Output the (x, y) coordinate of the center of the cell containing the given text.  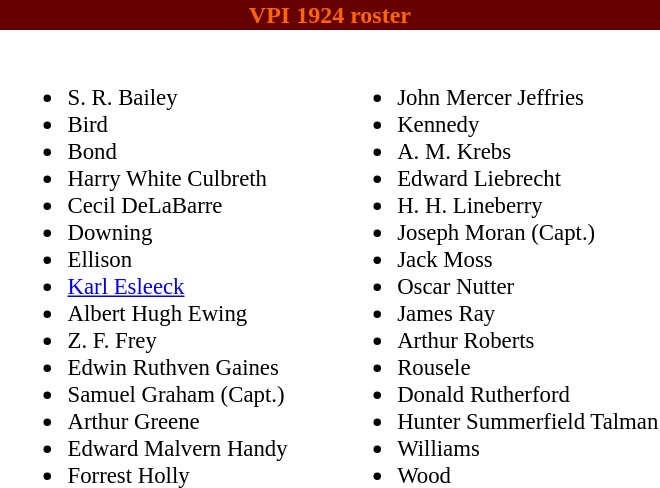
VPI 1924 roster (330, 15)
